From the cell containing the given text, extract its center point as (x, y) coordinate. 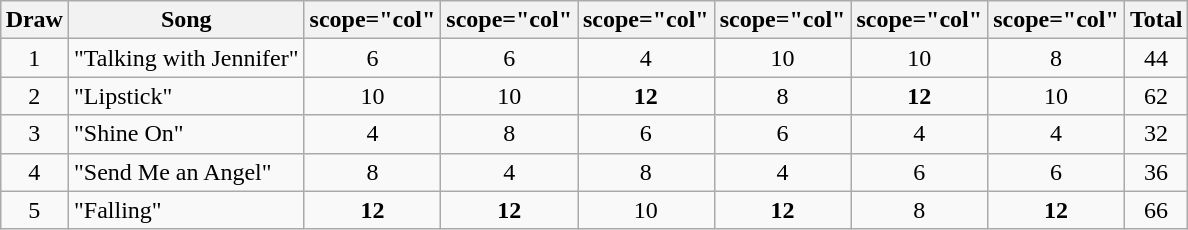
5 (34, 210)
Total (1156, 20)
"Shine On" (186, 134)
"Send Me an Angel" (186, 172)
44 (1156, 58)
"Lipstick" (186, 96)
32 (1156, 134)
66 (1156, 210)
62 (1156, 96)
Song (186, 20)
"Falling" (186, 210)
Draw (34, 20)
3 (34, 134)
1 (34, 58)
"Talking with Jennifer" (186, 58)
36 (1156, 172)
2 (34, 96)
